Capture the cell that displays the provided text and extract its (x, y) central coordinate. 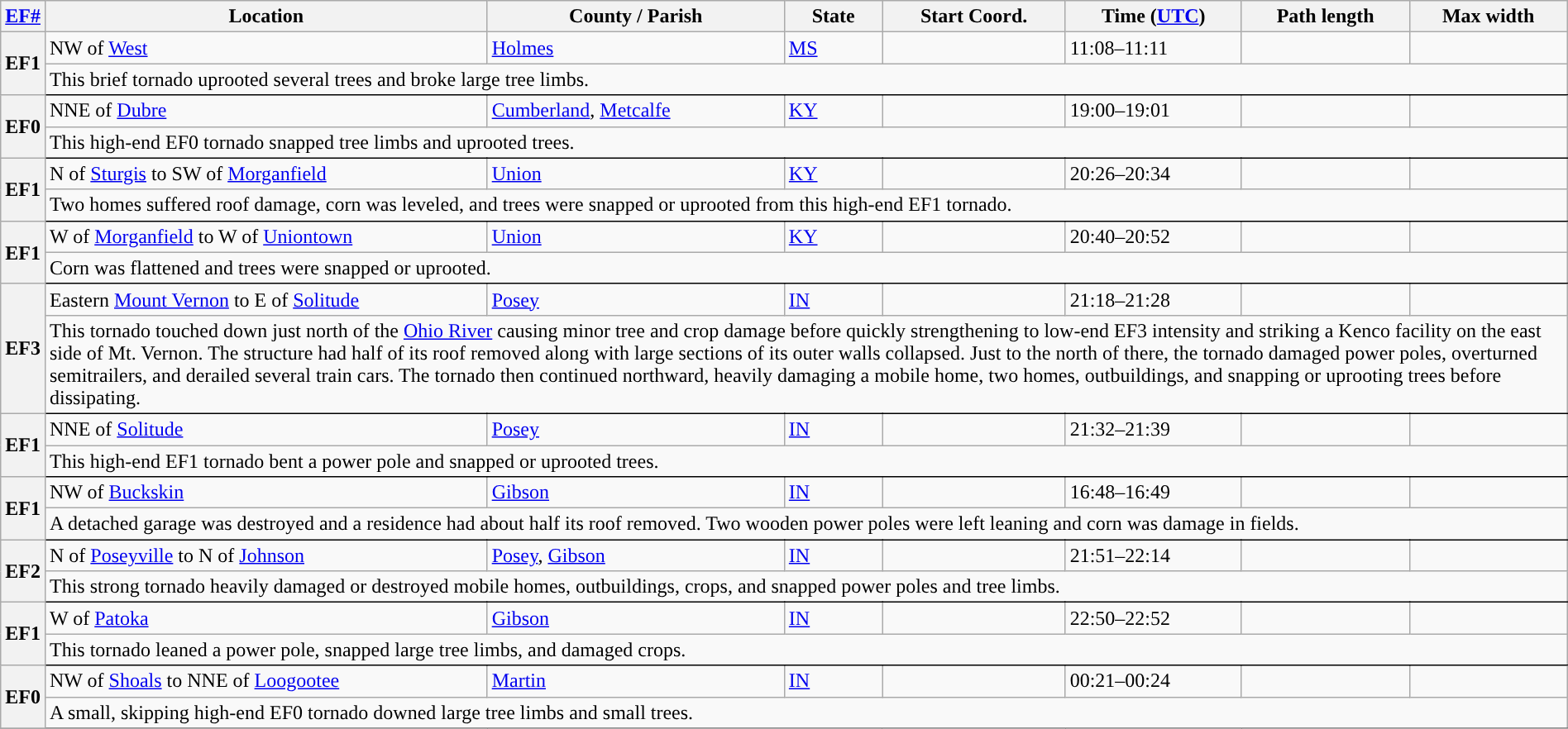
19:00–19:01 (1153, 111)
20:40–20:52 (1153, 236)
This tornado leaned a power pole, snapped large tree limbs, and damaged crops. (806, 650)
A small, skipping high-end EF0 tornado downed large tree limbs and small trees. (806, 712)
NNE of Dubre (266, 111)
N of Sturgis to SW of Morganfield (266, 174)
21:51–22:14 (1153, 555)
Time (UTC) (1153, 17)
Holmes (635, 48)
This brief tornado uprooted several trees and broke large tree limbs. (806, 79)
State (834, 17)
Two homes suffered roof damage, corn was leveled, and trees were snapped or uprooted from this high-end EF1 tornado. (806, 205)
00:21–00:24 (1153, 681)
Eastern Mount Vernon to E of Solitude (266, 299)
W of Patoka (266, 618)
16:48–16:49 (1153, 493)
This high-end EF0 tornado snapped tree limbs and uprooted trees. (806, 142)
EF2 (23, 571)
EF# (23, 17)
11:08–11:11 (1153, 48)
This high-end EF1 tornado bent a power pole and snapped or uprooted trees. (806, 460)
Corn was flattened and trees were snapped or uprooted. (806, 268)
County / Parish (635, 17)
22:50–22:52 (1153, 618)
Start Coord. (974, 17)
This strong tornado heavily damaged or destroyed mobile homes, outbuildings, crops, and snapped power poles and tree limbs. (806, 587)
Path length (1325, 17)
Location (266, 17)
Posey, Gibson (635, 555)
EF3 (23, 349)
N of Poseyville to N of Johnson (266, 555)
Cumberland, Metcalfe (635, 111)
21:32–21:39 (1153, 429)
NW of Shoals to NNE of Loogootee (266, 681)
Max width (1489, 17)
NW of West (266, 48)
MS (834, 48)
Martin (635, 681)
NW of Buckskin (266, 493)
NNE of Solitude (266, 429)
W of Morganfield to W of Uniontown (266, 236)
20:26–20:34 (1153, 174)
21:18–21:28 (1153, 299)
